Detect which cell encompasses the target text, then output its [x, y] center coordinate. 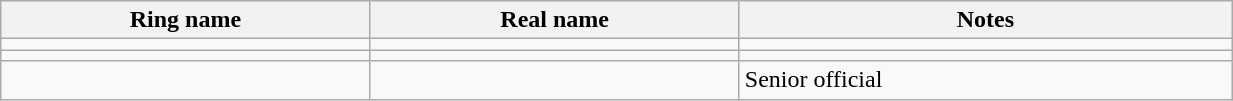
Real name [554, 20]
Ring name [186, 20]
Senior official [985, 80]
Notes [985, 20]
